Capture the cell that displays the provided text and extract its [X, Y] central coordinate. 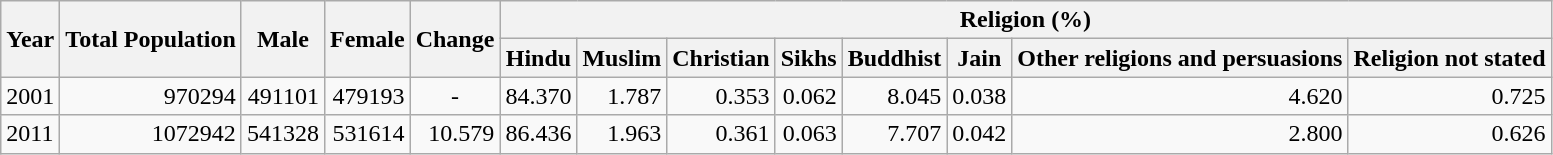
Religion (%) [1026, 20]
2.800 [1180, 134]
Religion not stated [1450, 58]
7.707 [894, 134]
479193 [367, 96]
86.436 [538, 134]
Year [30, 39]
8.045 [894, 96]
84.370 [538, 96]
0.626 [1450, 134]
Hindu [538, 58]
2001 [30, 96]
491101 [282, 96]
1.963 [622, 134]
0.063 [808, 134]
10.579 [455, 134]
Buddhist [894, 58]
Male [282, 39]
Sikhs [808, 58]
970294 [151, 96]
- [455, 96]
1072942 [151, 134]
Other religions and persuasions [1180, 58]
541328 [282, 134]
531614 [367, 134]
2011 [30, 134]
Muslim [622, 58]
Total Population [151, 39]
0.038 [980, 96]
Change [455, 39]
0.062 [808, 96]
0.353 [721, 96]
Jain [980, 58]
1.787 [622, 96]
4.620 [1180, 96]
Female [367, 39]
Christian [721, 58]
0.042 [980, 134]
0.361 [721, 134]
0.725 [1450, 96]
